Locate the cell with the specified text and output its [X, Y] center coordinate. 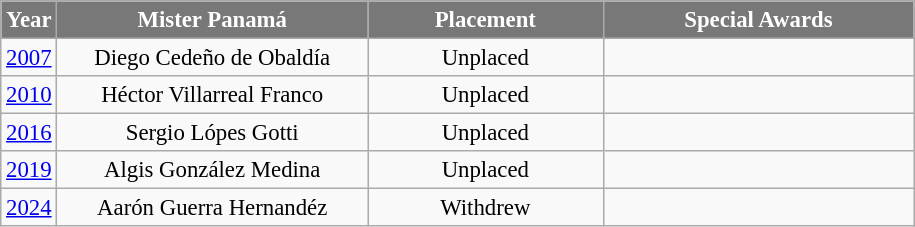
2024 [29, 208]
Aarón Guerra Hernandéz [212, 208]
Sergio Lópes Gotti [212, 133]
Special Awards [758, 20]
2010 [29, 95]
Year [29, 20]
Placement [486, 20]
Withdrew [486, 208]
2007 [29, 58]
Mister Panamá [212, 20]
2019 [29, 170]
Algis González Medina [212, 170]
Héctor Villarreal Franco [212, 95]
2016 [29, 133]
Diego Cedeño de Obaldía [212, 58]
